Search for the cell housing the specified text and yield its [X, Y] center coordinate. 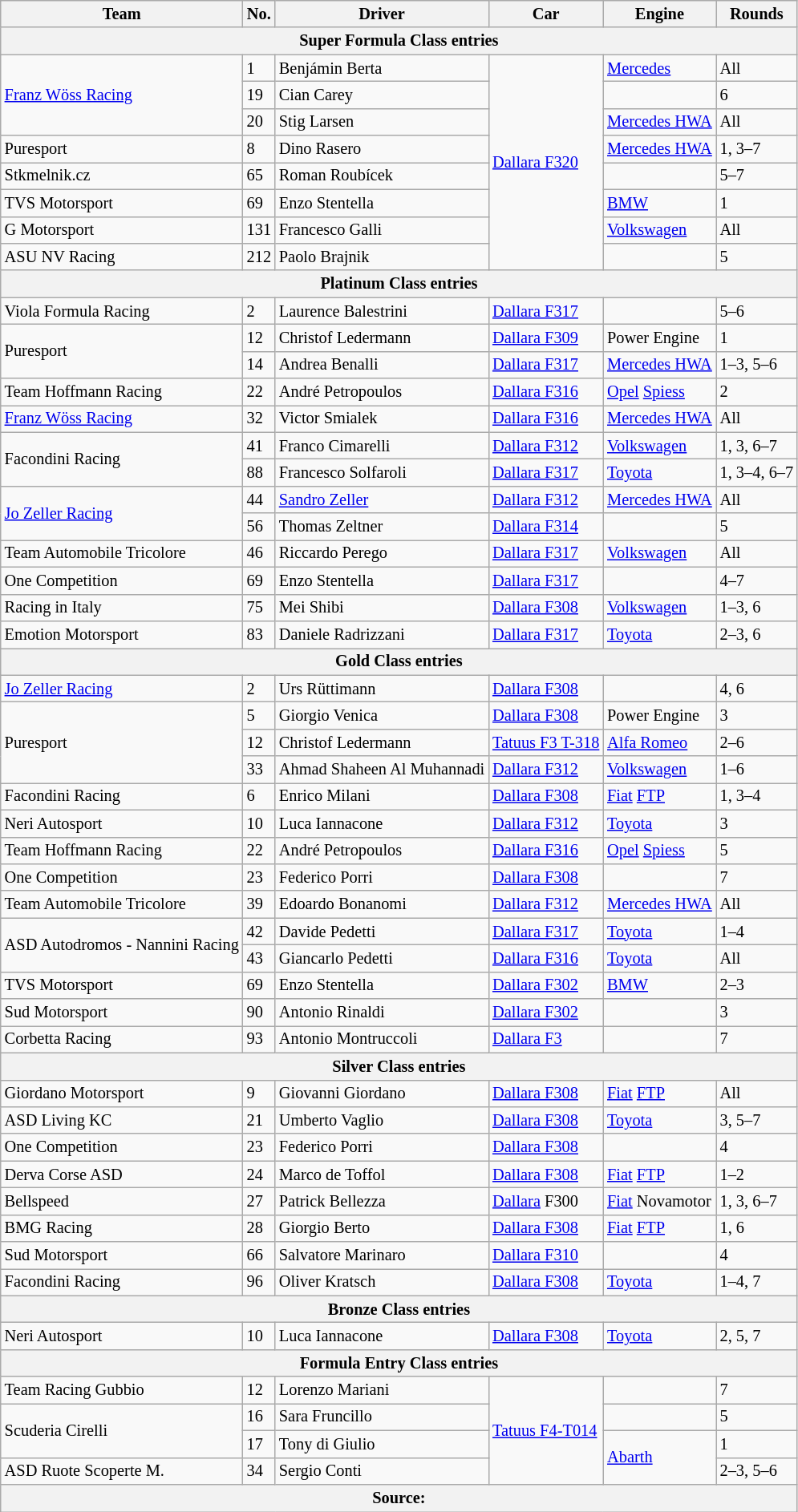
32 [259, 418]
Andrea Benalli [382, 365]
ASD Ruote Scoperte M. [122, 1471]
Enrico Milani [382, 796]
43 [259, 958]
Racing in Italy [122, 608]
Abarth [659, 1457]
5–6 [757, 311]
Super Formula Class entries [399, 41]
Riccardo Perego [382, 553]
Edoardo Bonanomi [382, 904]
93 [259, 1039]
Giovanni Giordano [382, 1094]
75 [259, 608]
BMG Racing [122, 1228]
96 [259, 1282]
Giancarlo Pedetti [382, 958]
Roman Roubícek [382, 176]
Thomas Zeltner [382, 527]
Sergio Conti [382, 1471]
1, 3–7 [757, 149]
Daniele Radrizzani [382, 634]
Driver [382, 14]
Tatuus F4-T014 [545, 1430]
Urs Rüttimann [382, 689]
9 [259, 1094]
Sara Fruncillo [382, 1417]
Dallara F3 [545, 1039]
G Motorsport [122, 230]
90 [259, 1013]
Formula Entry Class entries [399, 1363]
Lorenzo Mariani [382, 1390]
20 [259, 122]
Dallara F309 [545, 338]
42 [259, 932]
16 [259, 1417]
41 [259, 446]
Franco Cimarelli [382, 446]
14 [259, 365]
Ahmad Shaheen Al Muhannadi [382, 770]
Sandro Zeller [382, 499]
Corbetta Racing [122, 1039]
2–3, 6 [757, 634]
Bronze Class entries [399, 1309]
131 [259, 230]
Giordano Motorsport [122, 1094]
Benjámin Berta [382, 68]
Giorgio Venica [382, 715]
1–4 [757, 932]
Paolo Brajnik [382, 257]
83 [259, 634]
Viola Formula Racing [122, 311]
46 [259, 553]
No. [259, 14]
1–6 [757, 770]
1–4, 7 [757, 1282]
1, 3–4 [757, 796]
24 [259, 1174]
Alfa Romeo [659, 742]
21 [259, 1120]
5–7 [757, 176]
Dallara F320 [545, 162]
Car [545, 14]
Scuderia Cirelli [122, 1430]
44 [259, 499]
Emotion Motorsport [122, 634]
56 [259, 527]
ASU NV Racing [122, 257]
Laurence Balestrini [382, 311]
39 [259, 904]
1, 3–4, 6–7 [757, 472]
212 [259, 257]
Francesco Solfaroli [382, 472]
Gold Class entries [399, 661]
66 [259, 1255]
3, 5–7 [757, 1120]
65 [259, 176]
Team Racing Gubbio [122, 1390]
Silver Class entries [399, 1066]
Derva Corse ASD [122, 1174]
Cian Carey [382, 95]
2–3, 5–6 [757, 1471]
1, 6 [757, 1228]
2–3 [757, 985]
8 [259, 149]
Stig Larsen [382, 122]
2, 5, 7 [757, 1336]
Tatuus F3 T-318 [545, 742]
ASD Autodromos - Nannini Racing [122, 944]
17 [259, 1444]
88 [259, 472]
34 [259, 1471]
Stkmelnik.cz [122, 176]
Umberto Vaglio [382, 1120]
Oliver Kratsch [382, 1282]
Salvatore Marinaro [382, 1255]
19 [259, 95]
4–7 [757, 580]
4, 6 [757, 689]
Giorgio Berto [382, 1228]
Team [122, 14]
1–3, 5–6 [757, 365]
33 [259, 770]
Mei Shibi [382, 608]
Patrick Bellezza [382, 1201]
27 [259, 1201]
Tony di Giulio [382, 1444]
Dallara F300 [545, 1201]
Antonio Montruccoli [382, 1039]
Marco de Toffol [382, 1174]
Dallara F310 [545, 1255]
Mercedes [659, 68]
Engine [659, 14]
ASD Living KC [122, 1120]
Bellspeed [122, 1201]
28 [259, 1228]
Fiat Novamotor [659, 1201]
1–3, 6 [757, 608]
Dino Rasero [382, 149]
1–2 [757, 1174]
2–6 [757, 742]
Dallara F314 [545, 527]
Source: [399, 1498]
Rounds [757, 14]
Platinum Class entries [399, 284]
Victor Smialek [382, 418]
Francesco Galli [382, 230]
Davide Pedetti [382, 932]
Antonio Rinaldi [382, 1013]
